Find where the given text appears and provide that cell's center as [x, y] coordinate. 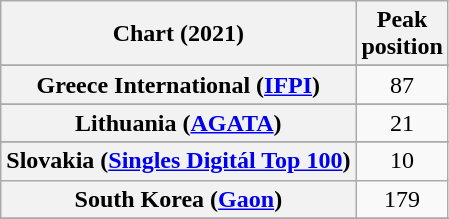
South Korea (Gaon) [178, 199]
Greece International (IFPI) [178, 85]
179 [402, 199]
Peakposition [402, 34]
Slovakia (Singles Digitál Top 100) [178, 161]
Chart (2021) [178, 34]
Lithuania (AGATA) [178, 123]
10 [402, 161]
87 [402, 85]
21 [402, 123]
